Output the [x, y] coordinate of the center of the cell containing the given text.  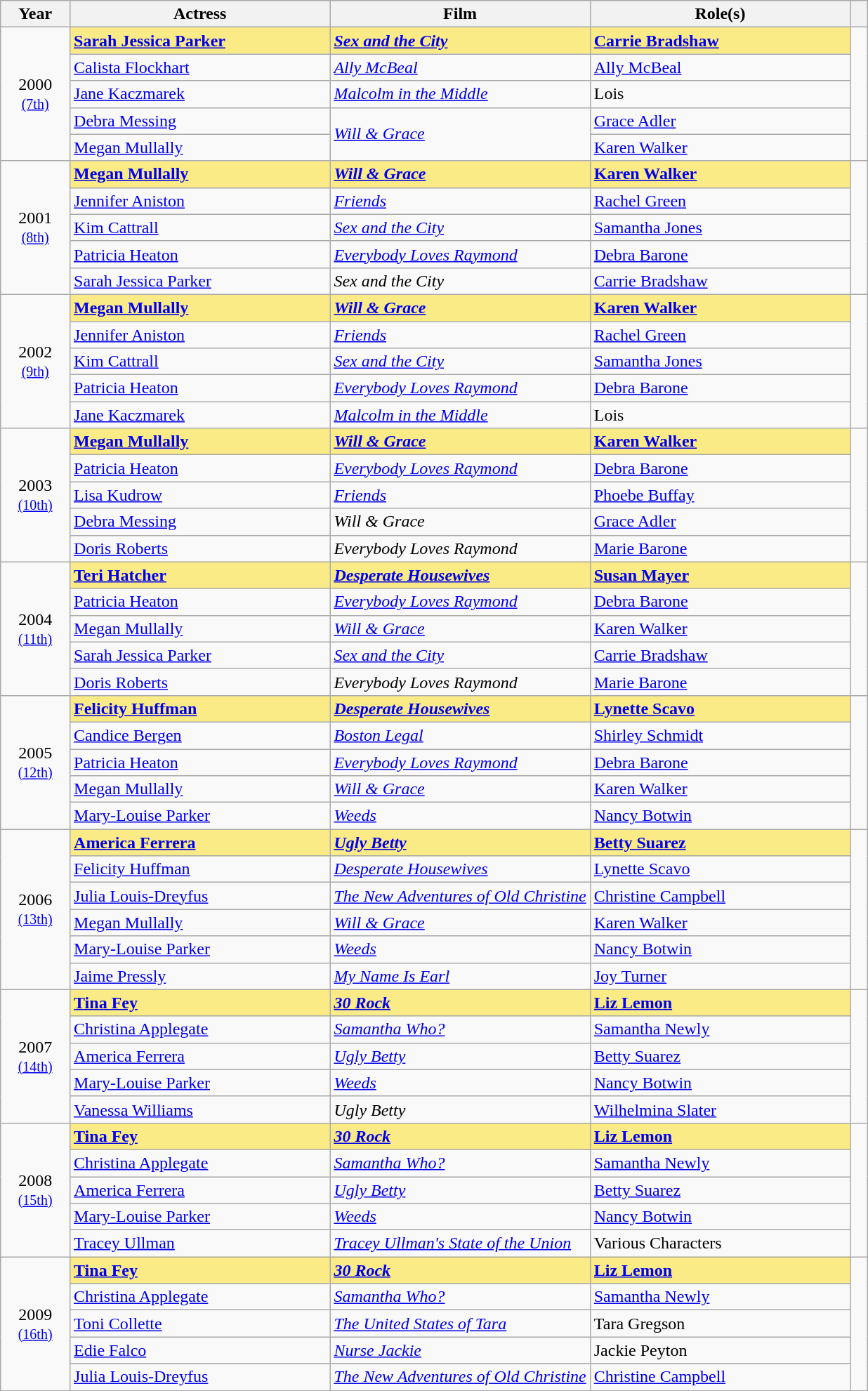
2008(15th) [35, 1189]
Various Characters [720, 1244]
Joy Turner [720, 976]
Candice Bergen [200, 735]
Edie Falco [200, 1350]
Nurse Jackie [460, 1350]
Calista Flockhart [200, 67]
Wilhelmina Slater [720, 1109]
Teri Hatcher [200, 575]
Tara Gregson [720, 1324]
2009(16th) [35, 1324]
Jackie Peyton [720, 1350]
Vanessa Williams [200, 1109]
2005(12th) [35, 762]
Toni Collette [200, 1324]
Boston Legal [460, 735]
The United States of Tara [460, 1324]
Jaime Pressly [200, 976]
2006(13th) [35, 909]
2004(11th) [35, 628]
2001(8th) [35, 228]
Phoebe Buffay [720, 495]
Tracey Ullman's State of the Union [460, 1244]
Role(s) [720, 14]
Actress [200, 14]
2000(7th) [35, 94]
2002(9th) [35, 361]
Film [460, 14]
Year [35, 14]
2007(14th) [35, 1056]
Susan Mayer [720, 575]
My Name Is Earl [460, 976]
Shirley Schmidt [720, 735]
Lisa Kudrow [200, 495]
2003(10th) [35, 495]
Tracey Ullman [200, 1244]
